Provide the [X, Y] coordinate of the cell's center where the given text is located.  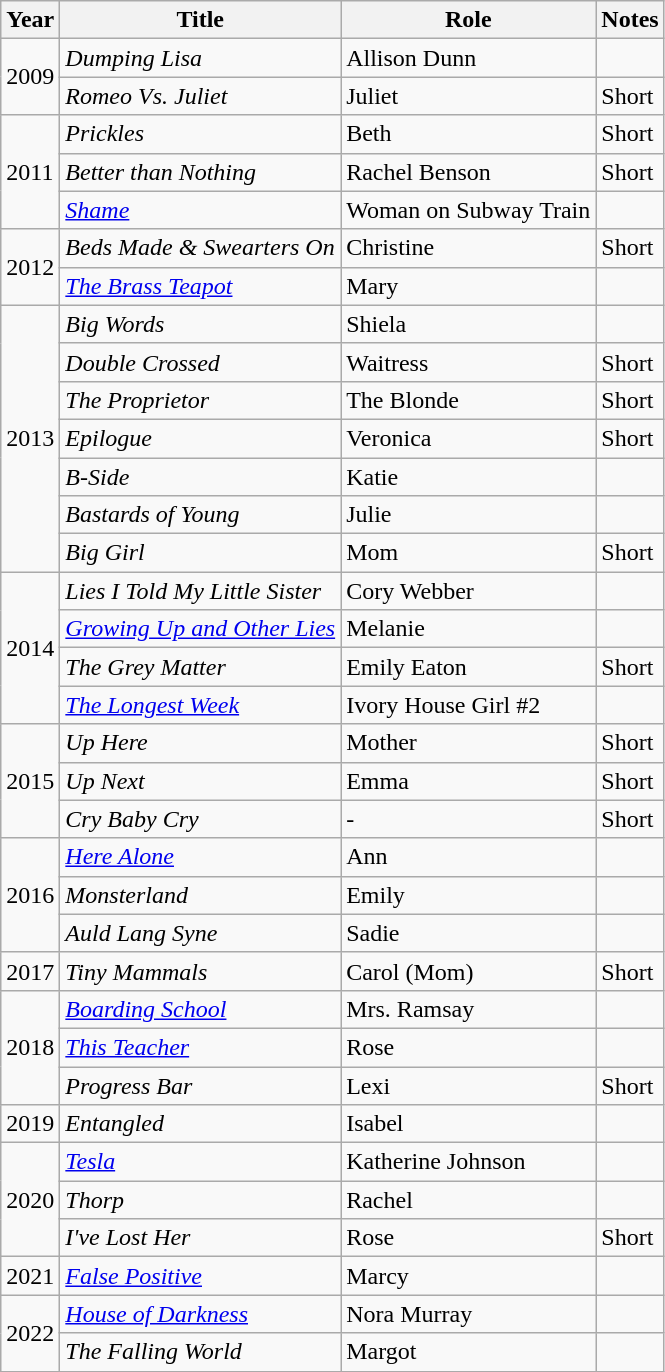
2022 [30, 1333]
Shiela [468, 324]
Emily Eaton [468, 667]
2021 [30, 1276]
Margot [468, 1352]
The Grey Matter [200, 667]
Lexi [468, 1085]
2016 [30, 895]
Melanie [468, 629]
Double Crossed [200, 362]
Waitress [468, 362]
Auld Lang Syne [200, 933]
Katie [468, 477]
2009 [30, 77]
Beds Made & Swearters On [200, 248]
Tiny Mammals [200, 971]
Role [468, 20]
Veronica [468, 438]
Big Girl [200, 553]
Dumping Lisa [200, 58]
Isabel [468, 1124]
2017 [30, 971]
False Positive [200, 1276]
Mrs. Ramsay [468, 1009]
Marcy [468, 1276]
Mary [468, 286]
Mom [468, 553]
Better than Nothing [200, 172]
Sadie [468, 933]
Notes [630, 20]
2019 [30, 1124]
Ann [468, 857]
Thorp [200, 1200]
Up Next [200, 781]
This Teacher [200, 1047]
Emma [468, 781]
I've Lost Her [200, 1238]
Here Alone [200, 857]
Lies I Told My Little Sister [200, 591]
The Brass Teapot [200, 286]
Romeo Vs. Juliet [200, 96]
The Proprietor [200, 400]
Beth [468, 134]
Katherine Johnson [468, 1162]
- [468, 819]
Rachel [468, 1200]
The Falling World [200, 1352]
2020 [30, 1200]
House of Darkness [200, 1314]
Year [30, 20]
Tesla [200, 1162]
The Blonde [468, 400]
Progress Bar [200, 1085]
Shame [200, 210]
Juliet [468, 96]
Up Here [200, 743]
Epilogue [200, 438]
Julie [468, 515]
2011 [30, 172]
Rachel Benson [468, 172]
Nora Murray [468, 1314]
Ivory House Girl #2 [468, 705]
Cory Webber [468, 591]
Cry Baby Cry [200, 819]
2018 [30, 1047]
Bastards of Young [200, 515]
B-Side [200, 477]
Monsterland [200, 895]
Entangled [200, 1124]
Allison Dunn [468, 58]
2014 [30, 648]
Growing Up and Other Lies [200, 629]
Prickles [200, 134]
2013 [30, 438]
Emily [468, 895]
Mother [468, 743]
The Longest Week [200, 705]
Christine [468, 248]
Carol (Mom) [468, 971]
Boarding School [200, 1009]
Woman on Subway Train [468, 210]
2012 [30, 267]
Title [200, 20]
2015 [30, 781]
Big Words [200, 324]
